Return (x, y) of the center of cell containing provided text 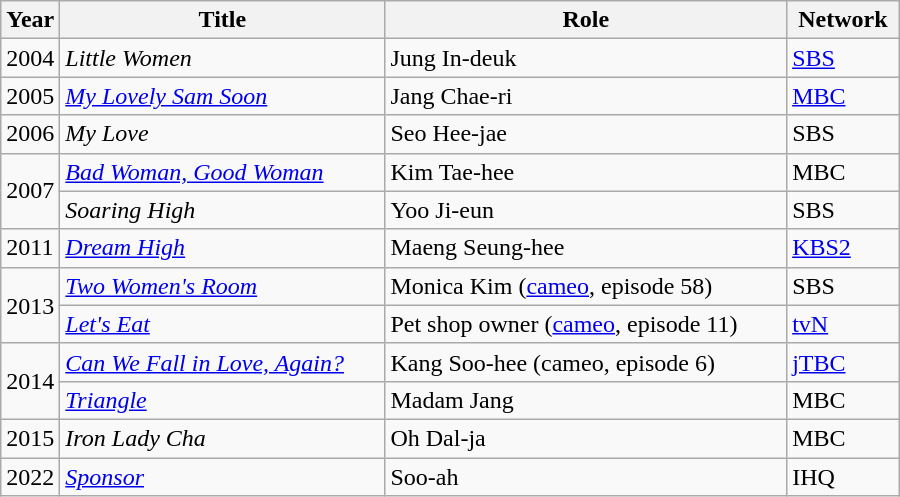
Two Women's Room (222, 286)
Iron Lady Cha (222, 438)
Pet shop owner (cameo, episode 11) (586, 324)
KBS2 (844, 248)
jTBC (844, 362)
Soaring High (222, 210)
Triangle (222, 400)
tvN (844, 324)
2011 (30, 248)
Jung In-deuk (586, 58)
Seo Hee-jae (586, 134)
My Lovely Sam Soon (222, 96)
Soo-ah (586, 477)
Madam Jang (586, 400)
Sponsor (222, 477)
Can We Fall in Love, Again? (222, 362)
Maeng Seung-hee (586, 248)
Little Women (222, 58)
2005 (30, 96)
Yoo Ji-eun (586, 210)
Let's Eat (222, 324)
Bad Woman, Good Woman (222, 172)
Role (586, 20)
IHQ (844, 477)
Network (844, 20)
2013 (30, 305)
My Love (222, 134)
2014 (30, 381)
Kang Soo-hee (cameo, episode 6) (586, 362)
Kim Tae-hee (586, 172)
Oh Dal-ja (586, 438)
Title (222, 20)
2004 (30, 58)
Monica Kim (cameo, episode 58) (586, 286)
2006 (30, 134)
2022 (30, 477)
2015 (30, 438)
Year (30, 20)
Jang Chae-ri (586, 96)
Dream High (222, 248)
2007 (30, 191)
